Return the (x, y) coordinate for the center point of the cell that contains the specified text.  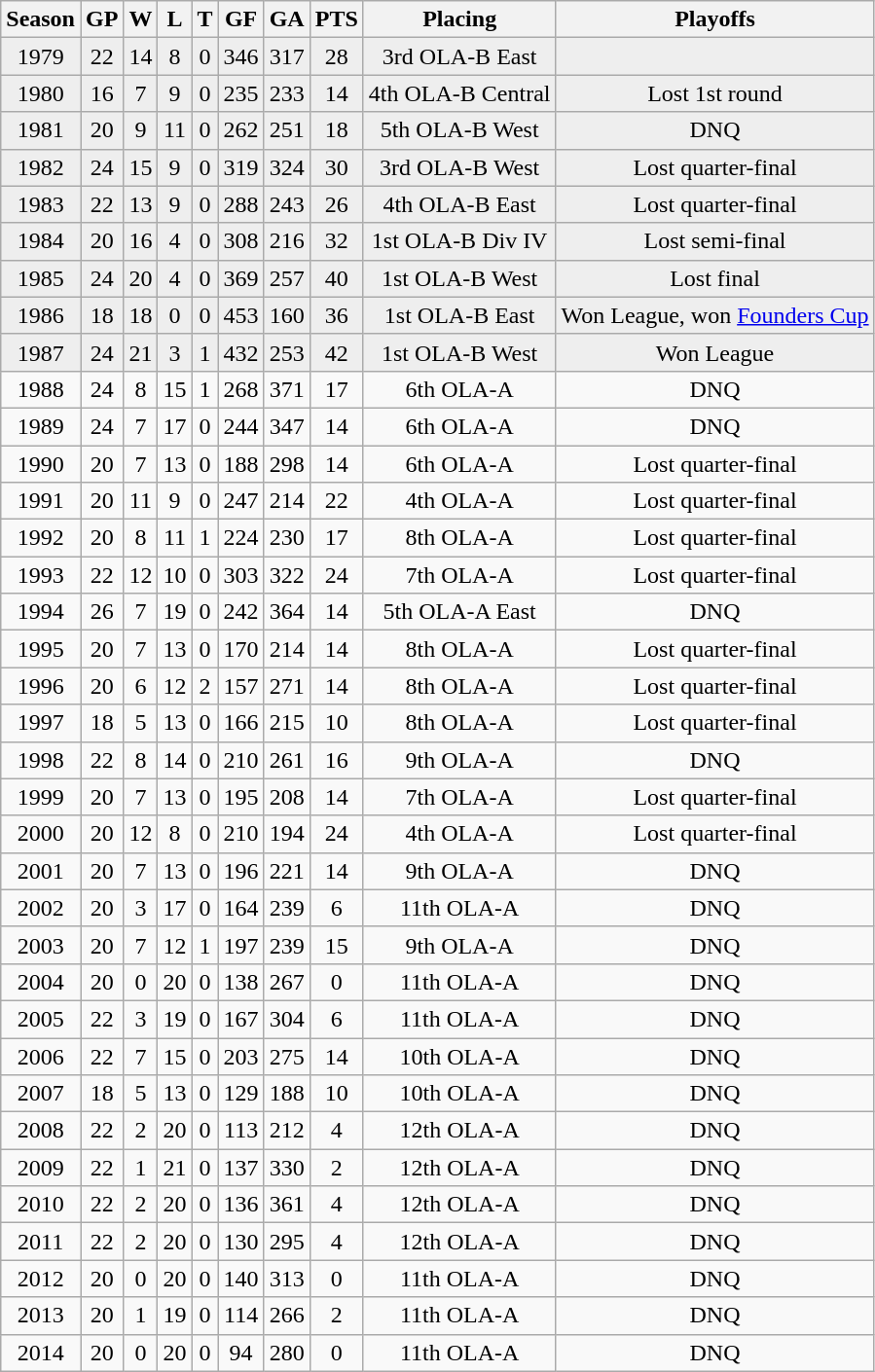
2008 (41, 1131)
267 (286, 982)
1985 (41, 278)
1989 (41, 426)
369 (241, 278)
257 (286, 278)
138 (241, 982)
113 (241, 1131)
2013 (41, 1316)
313 (286, 1279)
166 (241, 723)
2005 (41, 1019)
2009 (41, 1168)
243 (286, 204)
157 (241, 686)
2007 (41, 1094)
3rd OLA-B West (459, 167)
364 (286, 612)
1st OLA-B East (459, 315)
GF (241, 19)
4th OLA-B East (459, 204)
2001 (41, 871)
1993 (41, 575)
W (140, 19)
233 (286, 93)
361 (286, 1205)
1995 (41, 649)
1996 (41, 686)
PTS (337, 19)
196 (241, 871)
3rd OLA-B East (459, 56)
2014 (41, 1353)
216 (286, 241)
247 (241, 501)
2011 (41, 1242)
Season (41, 19)
1988 (41, 389)
266 (286, 1316)
346 (241, 56)
295 (286, 1242)
251 (286, 130)
164 (241, 908)
280 (286, 1353)
1979 (41, 56)
212 (286, 1131)
1981 (41, 130)
130 (241, 1242)
T (204, 19)
GA (286, 19)
203 (241, 1056)
GP (101, 19)
137 (241, 1168)
Won League (714, 352)
Playoffs (714, 19)
453 (241, 315)
2000 (41, 834)
303 (241, 575)
167 (241, 1019)
288 (241, 204)
1997 (41, 723)
1999 (41, 797)
Placing (459, 19)
1998 (41, 760)
298 (286, 464)
262 (241, 130)
129 (241, 1094)
195 (241, 797)
Lost semi-final (714, 241)
40 (337, 278)
244 (241, 426)
275 (286, 1056)
94 (241, 1353)
1983 (41, 204)
1990 (41, 464)
4th OLA-B Central (459, 93)
197 (241, 945)
304 (286, 1019)
2004 (41, 982)
28 (337, 56)
221 (286, 871)
136 (241, 1205)
5th OLA-B West (459, 130)
208 (286, 797)
32 (337, 241)
1982 (41, 167)
317 (286, 56)
2002 (41, 908)
1984 (41, 241)
347 (286, 426)
322 (286, 575)
2010 (41, 1205)
319 (241, 167)
2012 (41, 1279)
160 (286, 315)
1987 (41, 352)
432 (241, 352)
L (175, 19)
230 (286, 538)
235 (241, 93)
170 (241, 649)
224 (241, 538)
140 (241, 1279)
308 (241, 241)
5th OLA-A East (459, 612)
114 (241, 1316)
36 (337, 315)
324 (286, 167)
2003 (41, 945)
271 (286, 686)
1992 (41, 538)
30 (337, 167)
330 (286, 1168)
1980 (41, 93)
1991 (41, 501)
Lost final (714, 278)
261 (286, 760)
42 (337, 352)
1994 (41, 612)
Lost 1st round (714, 93)
2006 (41, 1056)
1986 (41, 315)
371 (286, 389)
268 (241, 389)
1st OLA-B Div IV (459, 241)
253 (286, 352)
194 (286, 834)
Won League, won Founders Cup (714, 315)
215 (286, 723)
242 (241, 612)
